Locate the cell with the specified text and output its [x, y] center coordinate. 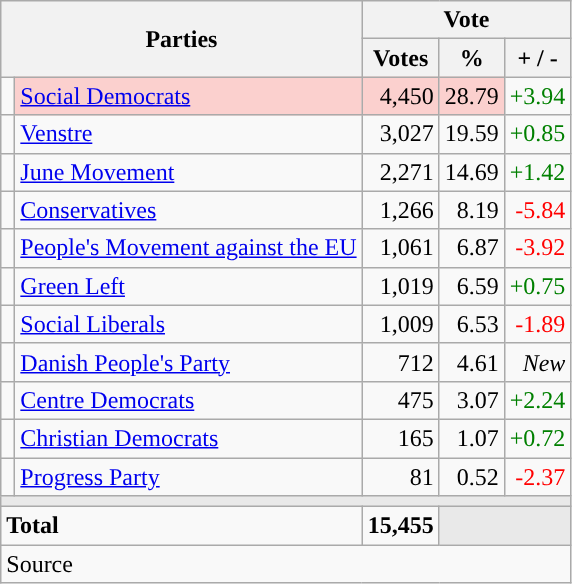
+0.75 [538, 286]
+3.94 [538, 96]
1,266 [400, 210]
+0.85 [538, 134]
+ / - [538, 58]
% [472, 58]
Venstre [188, 134]
Source [286, 564]
Christian Democrats [188, 438]
-1.89 [538, 324]
1,019 [400, 286]
+0.72 [538, 438]
1,009 [400, 324]
1,061 [400, 248]
14.69 [472, 172]
Vote [466, 20]
2,271 [400, 172]
Votes [400, 58]
6.59 [472, 286]
165 [400, 438]
Green Left [188, 286]
0.52 [472, 477]
4,450 [400, 96]
19.59 [472, 134]
People's Movement against the EU [188, 248]
Parties [182, 39]
6.53 [472, 324]
Danish People's Party [188, 362]
New [538, 362]
Conservatives [188, 210]
+1.42 [538, 172]
-3.92 [538, 248]
Centre Democrats [188, 400]
28.79 [472, 96]
4.61 [472, 362]
712 [400, 362]
8.19 [472, 210]
Total [182, 526]
-5.84 [538, 210]
1.07 [472, 438]
-2.37 [538, 477]
Social Democrats [188, 96]
15,455 [400, 526]
June Movement [188, 172]
3.07 [472, 400]
6.87 [472, 248]
3,027 [400, 134]
475 [400, 400]
Social Liberals [188, 324]
81 [400, 477]
+2.24 [538, 400]
Progress Party [188, 477]
